Output the [x, y] coordinate of the center of the cell containing the given text.  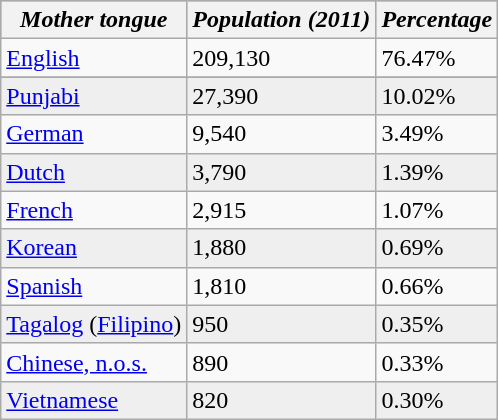
French [94, 210]
Population (2011) [282, 20]
27,390 [282, 96]
209,130 [282, 58]
1.39% [437, 172]
German [94, 134]
0.66% [437, 286]
English [94, 58]
Punjabi [94, 96]
10.02% [437, 96]
Mother tongue [94, 20]
1.07% [437, 210]
950 [282, 324]
Korean [94, 248]
1,810 [282, 286]
76.47% [437, 58]
3.49% [437, 134]
9,540 [282, 134]
1,880 [282, 248]
820 [282, 400]
0.33% [437, 362]
Spanish [94, 286]
Percentage [437, 20]
3,790 [282, 172]
Dutch [94, 172]
2,915 [282, 210]
890 [282, 362]
Chinese, n.o.s. [94, 362]
Tagalog (Filipino) [94, 324]
0.35% [437, 324]
Vietnamese [94, 400]
0.30% [437, 400]
0.69% [437, 248]
